Extract the [X, Y] coordinate from the center of the cell holding the provided text.  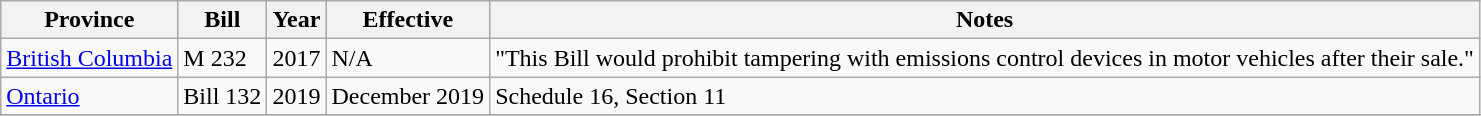
December 2019 [408, 96]
2019 [296, 96]
"This Bill would prohibit tampering with emissions control devices in motor vehicles after their sale." [985, 58]
Province [90, 20]
Bill 132 [222, 96]
Bill [222, 20]
M 232 [222, 58]
British Columbia [90, 58]
Ontario [90, 96]
Notes [985, 20]
Year [296, 20]
Effective [408, 20]
Schedule 16, Section 11 [985, 96]
2017 [296, 58]
N/A [408, 58]
